Search for the cell housing the specified text and yield its (x, y) center coordinate. 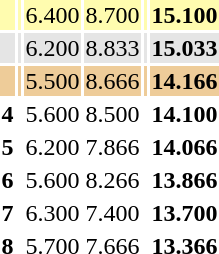
15.100 (184, 15)
8.266 (112, 180)
7.400 (112, 213)
13.700 (184, 213)
14.166 (184, 81)
14.066 (184, 147)
6 (8, 180)
6.400 (52, 15)
4 (8, 114)
8.833 (112, 48)
7 (8, 213)
5 (8, 147)
8.666 (112, 81)
6.300 (52, 213)
8.700 (112, 15)
5.500 (52, 81)
8.500 (112, 114)
13.866 (184, 180)
7.866 (112, 147)
14.100 (184, 114)
15.033 (184, 48)
